Find where the given text appears and provide that cell's center as (X, Y) coordinate. 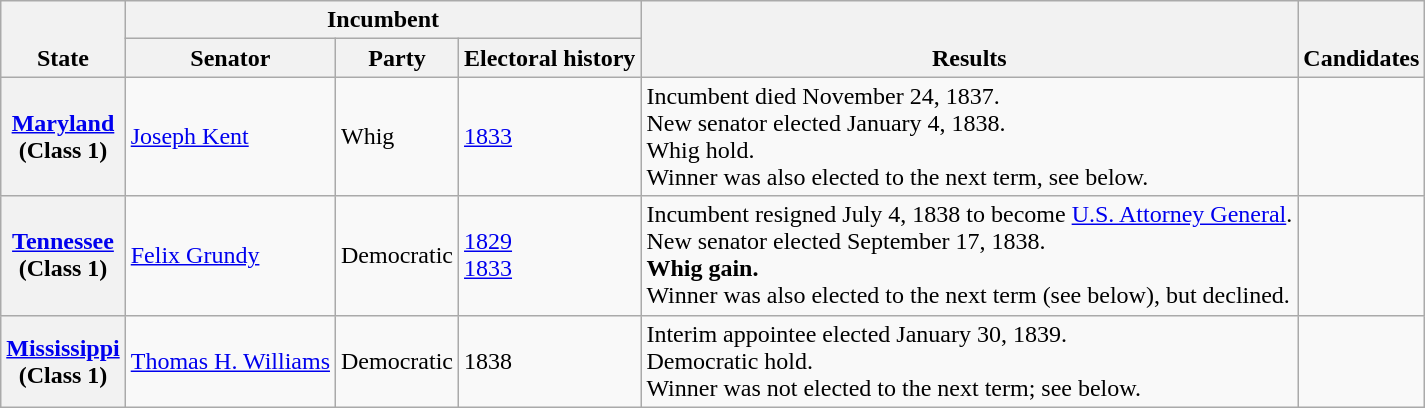
1829 1833 (550, 256)
Joseph Kent (230, 136)
Interim appointee elected January 30, 1839.Democratic hold.Winner was not elected to the next term; see below. (970, 361)
Tennessee(Class 1) (63, 256)
Party (398, 58)
Mississippi(Class 1) (63, 361)
State (63, 39)
Incumbent died November 24, 1837.New senator elected January 4, 1838.Whig hold.Winner was also elected to the next term, see below. (970, 136)
Maryland(Class 1) (63, 136)
1833 (550, 136)
Felix Grundy (230, 256)
Senator (230, 58)
1838 (550, 361)
Candidates (1362, 39)
Incumbent (383, 20)
Results (970, 39)
Electoral history (550, 58)
Thomas H. Williams (230, 361)
Whig (398, 136)
